Return [X, Y] of the center of cell containing provided text 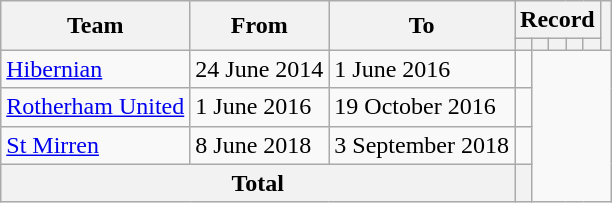
Hibernian [96, 69]
Rotherham United [96, 107]
From [260, 26]
3 September 2018 [422, 145]
To [422, 26]
St Mirren [96, 145]
24 June 2014 [260, 69]
8 June 2018 [260, 145]
Total [258, 183]
Record [558, 20]
Team [96, 26]
19 October 2016 [422, 107]
